Return the [X, Y] coordinate for the center point of the cell that contains the specified text.  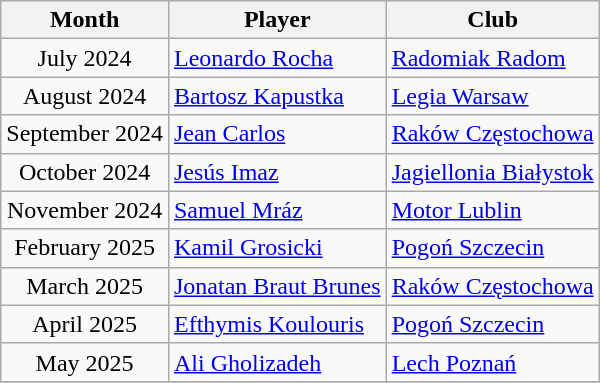
Ali Gholizadeh [277, 362]
Legia Warsaw [492, 96]
Jean Carlos [277, 134]
Lech Poznań [492, 362]
August 2024 [85, 96]
Club [492, 20]
Month [85, 20]
Radomiak Radom [492, 58]
Jonatan Braut Brunes [277, 286]
April 2025 [85, 324]
May 2025 [85, 362]
Bartosz Kapustka [277, 96]
Samuel Mráz [277, 210]
Player [277, 20]
July 2024 [85, 58]
Leonardo Rocha [277, 58]
February 2025 [85, 248]
Jagiellonia Białystok [492, 172]
Jesús Imaz [277, 172]
November 2024 [85, 210]
March 2025 [85, 286]
Kamil Grosicki [277, 248]
Efthymis Koulouris [277, 324]
September 2024 [85, 134]
October 2024 [85, 172]
Motor Lublin [492, 210]
